Locate the cell with the specified text and output its (x, y) center coordinate. 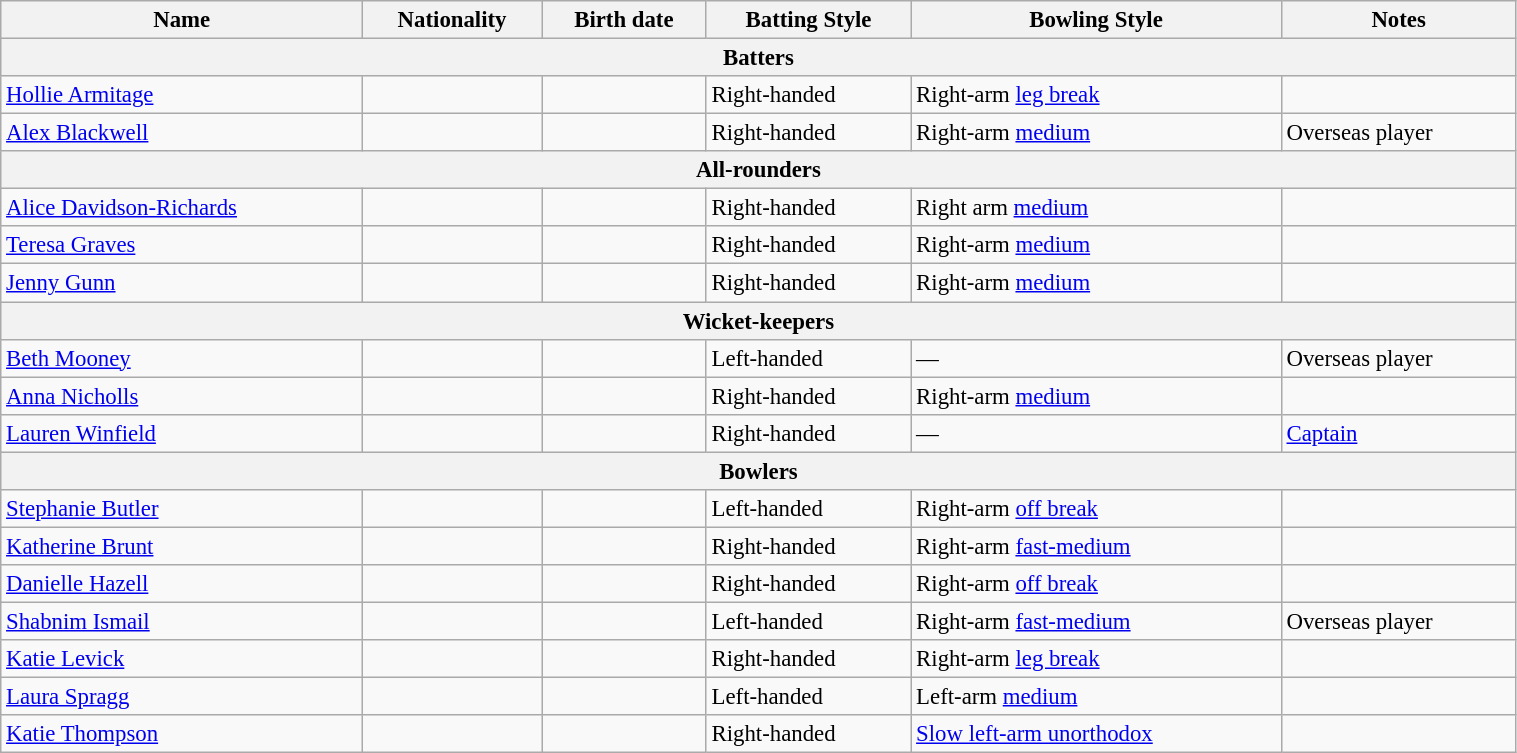
Birth date (624, 20)
Lauren Winfield (182, 433)
Bowlers (758, 471)
Laura Spragg (182, 697)
Name (182, 20)
Danielle Hazell (182, 584)
Notes (1398, 20)
Teresa Graves (182, 245)
Nationality (452, 20)
Beth Mooney (182, 358)
Stephanie Butler (182, 509)
Wicket-keepers (758, 321)
Left-arm medium (1096, 697)
Hollie Armitage (182, 95)
Captain (1398, 433)
Batting Style (808, 20)
Bowling Style (1096, 20)
Right arm medium (1096, 208)
Katherine Brunt (182, 546)
All-rounders (758, 170)
Alice Davidson-Richards (182, 208)
Shabnim Ismail (182, 621)
Alex Blackwell (182, 133)
Katie Thompson (182, 734)
Batters (758, 58)
Katie Levick (182, 659)
Jenny Gunn (182, 283)
Slow left-arm unorthodox (1096, 734)
Anna Nicholls (182, 396)
